Determine the [X, Y] coordinate at the center of the cell enclosing the given text.  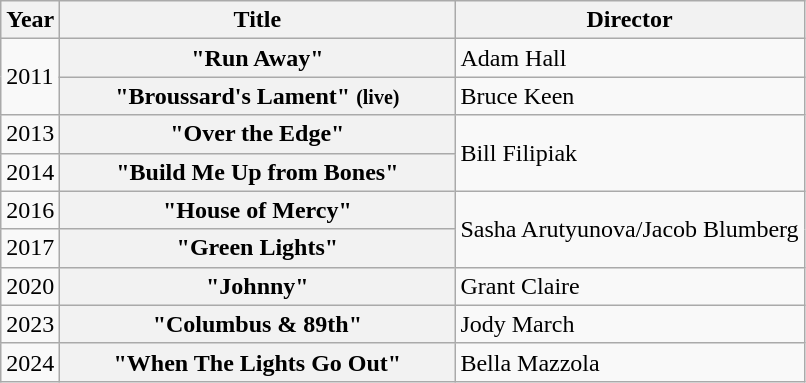
Adam Hall [630, 58]
"Columbus & 89th" [258, 324]
2017 [30, 248]
2011 [30, 77]
"House of Mercy" [258, 210]
Title [258, 20]
"Broussard's Lament" (live) [258, 96]
Year [30, 20]
2014 [30, 172]
"Green Lights" [258, 248]
Bruce Keen [630, 96]
Bella Mazzola [630, 362]
2013 [30, 134]
2016 [30, 210]
2020 [30, 286]
Sasha Arutyunova/Jacob Blumberg [630, 229]
"Build Me Up from Bones" [258, 172]
Bill Filipiak [630, 153]
Jody March [630, 324]
"Run Away" [258, 58]
"Johnny" [258, 286]
2023 [30, 324]
Director [630, 20]
Grant Claire [630, 286]
"Over the Edge" [258, 134]
2024 [30, 362]
"When The Lights Go Out" [258, 362]
